Search for the cell housing the specified text and yield its [X, Y] center coordinate. 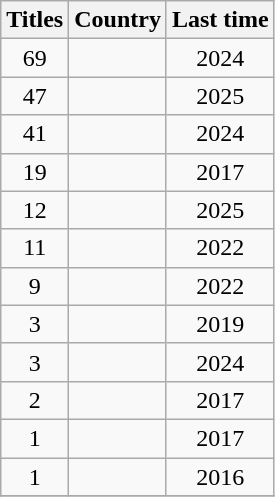
2 [35, 400]
2019 [220, 324]
19 [35, 172]
11 [35, 248]
9 [35, 286]
41 [35, 134]
Titles [35, 20]
Last time [220, 20]
12 [35, 210]
69 [35, 58]
47 [35, 96]
2016 [220, 477]
Country [118, 20]
